Capture the cell that displays the provided text and extract its [X, Y] central coordinate. 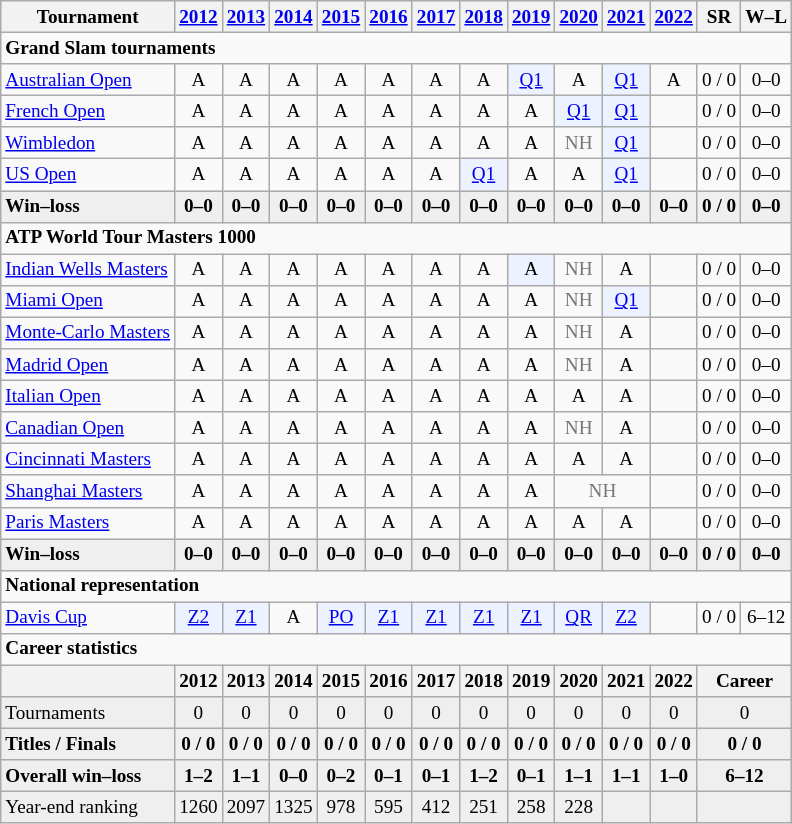
Overall win–loss [88, 776]
251 [484, 808]
Australian Open [88, 80]
Shanghai Masters [88, 491]
1–0 [674, 776]
Canadian Open [88, 428]
978 [341, 808]
QR [579, 618]
Career statistics [396, 649]
412 [436, 808]
Grand Slam tournaments [396, 48]
US Open [88, 175]
Titles / Finals [88, 744]
Tournament [88, 17]
ATP World Tour Masters 1000 [396, 238]
Tournaments [88, 713]
258 [531, 808]
PO [341, 618]
1325 [294, 808]
Italian Open [88, 396]
Miami Open [88, 301]
595 [389, 808]
Wimbledon [88, 143]
Career [744, 681]
228 [579, 808]
Cincinnati Masters [88, 460]
0–2 [341, 776]
Year-end ranking [88, 808]
Madrid Open [88, 365]
Monte-Carlo Masters [88, 333]
W–L [766, 17]
French Open [88, 111]
Davis Cup [88, 618]
2097 [246, 808]
Indian Wells Masters [88, 270]
Paris Masters [88, 523]
SR [718, 17]
National representation [396, 586]
1260 [199, 808]
